Capture the cell that displays the provided text and extract its [X, Y] central coordinate. 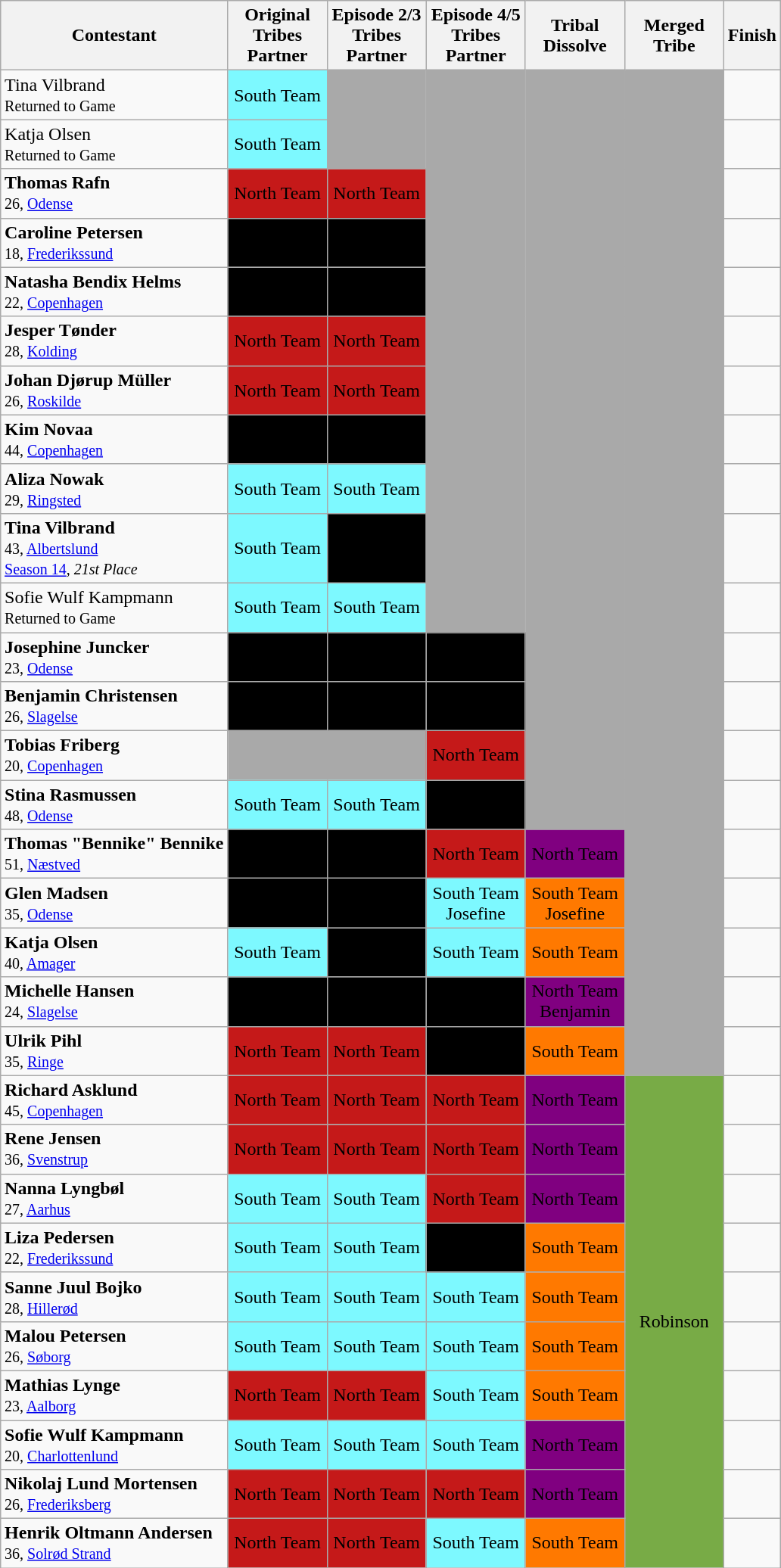
Tribal Dissolve [575, 36]
Johan Djørup Müller26, Roskilde [114, 390]
Jesper Tønder28, Kolding [114, 341]
Thomas "Bennike" Bennike51, Næstved [114, 854]
Thomas Rafn26, Odense [114, 194]
Finish [752, 36]
Malou Petersen26, Søborg [114, 1346]
Natasha Bendix Helms22, Copenhagen [114, 292]
Contestant [114, 36]
Glen Madsen35, Odense [114, 904]
Episode 2/3TribesPartner [377, 36]
Tobias Friberg20, Copenhagen [114, 755]
Kim Novaa44, Copenhagen [114, 439]
Katja OlsenReturned to Game [114, 144]
Sofie Wulf KampmannReturned to Game [114, 607]
Sofie Wulf Kampmann20, Charlottenlund [114, 1444]
Sanne Juul Bojko28, Hillerød [114, 1297]
Mathias Lynge23, Aalborg [114, 1395]
Katja Olsen40, Amager [114, 952]
Liza Pedersen22, Frederikssund [114, 1247]
Michelle Hansen24, Slagelse [114, 1002]
Ulrik Pihl35, Ringe [114, 1050]
Robinson [674, 1321]
Josephine Juncker23, Odense [114, 657]
Benjamin Christensen26, Slagelse [114, 707]
Caroline Petersen18, Frederikssund [114, 242]
Tina Vilbrand43, AlbertslundSeason 14, 21st Place [114, 548]
Stina Rasmussen48, Odense [114, 805]
Rene Jensen36, Svenstrup [114, 1149]
Nikolaj Lund Mortensen26, Frederiksberg [114, 1494]
Aliza Nowak29, Ringsted [114, 489]
Nanna Lyngbøl27, Aarhus [114, 1199]
North TeamBenjamin [575, 1002]
Henrik Oltmann Andersen36, Solrød Strand [114, 1544]
Episode 4/5TribesPartner [475, 36]
Richard Asklund45, Copenhagen [114, 1100]
OriginalTribesPartner [277, 36]
MergedTribe [674, 36]
Tina VilbrandReturned to Game [114, 95]
